Capture the cell that displays the provided text and extract its (X, Y) central coordinate. 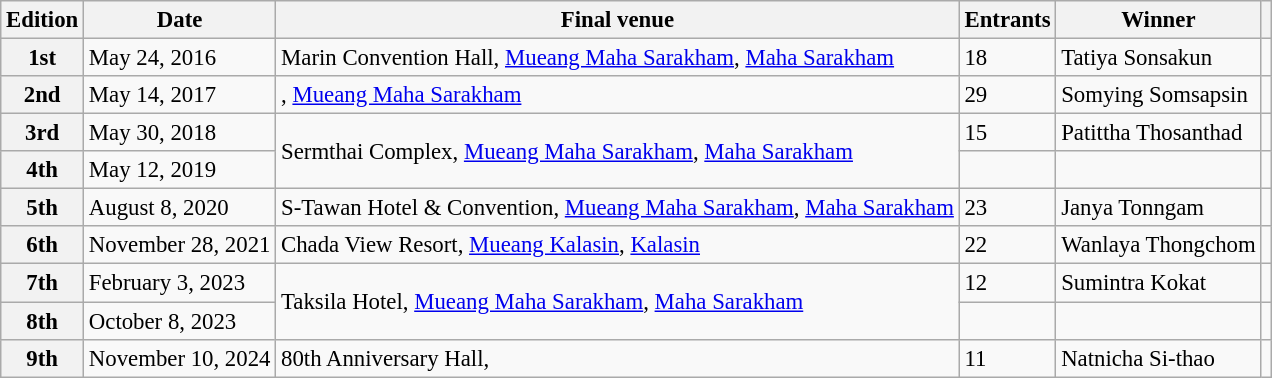
November 10, 2024 (180, 358)
11 (1008, 358)
Wanlaya Thongchom (1158, 245)
Entrants (1008, 20)
S-Tawan Hotel & Convention, Mueang Maha Sarakham, Maha Sarakham (618, 208)
Natnicha Si-thao (1158, 358)
6th (42, 245)
Date (180, 20)
2nd (42, 95)
Patittha Thosanthad (1158, 133)
Janya Tonngam (1158, 208)
23 (1008, 208)
15 (1008, 133)
November 28, 2021 (180, 245)
August 8, 2020 (180, 208)
Sermthai Complex, Mueang Maha Sarakham, Maha Sarakham (618, 152)
8th (42, 321)
Somying Somsapsin (1158, 95)
9th (42, 358)
4th (42, 170)
, Mueang Maha Sarakham (618, 95)
3rd (42, 133)
Winner (1158, 20)
May 12, 2019 (180, 170)
October 8, 2023 (180, 321)
1st (42, 58)
18 (1008, 58)
February 3, 2023 (180, 283)
22 (1008, 245)
29 (1008, 95)
Taksila Hotel, Mueang Maha Sarakham, Maha Sarakham (618, 302)
80th Anniversary Hall, (618, 358)
Edition (42, 20)
May 30, 2018 (180, 133)
12 (1008, 283)
Final venue (618, 20)
Sumintra Kokat (1158, 283)
7th (42, 283)
May 14, 2017 (180, 95)
5th (42, 208)
Marin Convention Hall, Mueang Maha Sarakham, Maha Sarakham (618, 58)
Chada View Resort, Mueang Kalasin, Kalasin (618, 245)
May 24, 2016 (180, 58)
Tatiya Sonsakun (1158, 58)
